Identify which cell holds the provided text, then report its (x, y) central coordinate. 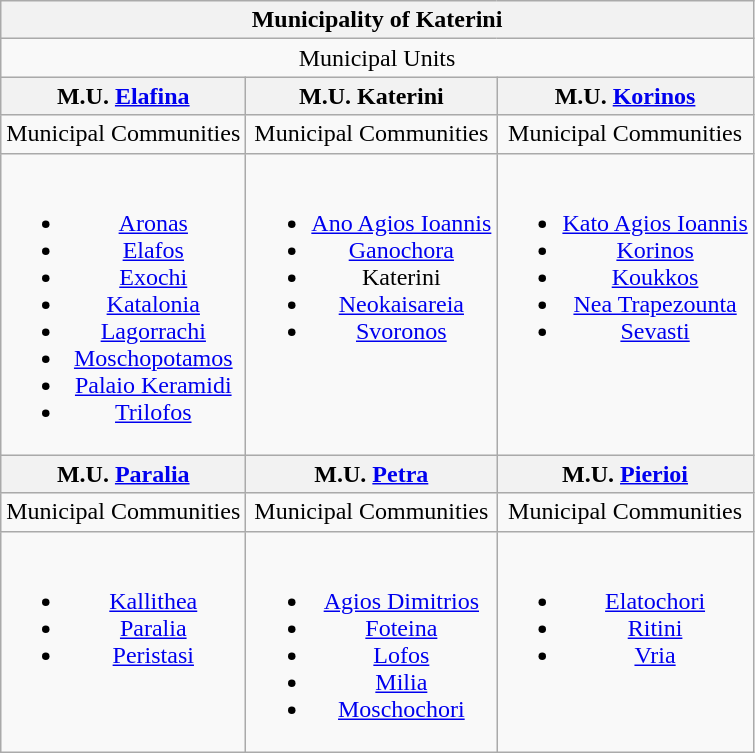
M.U. Pierioi (625, 474)
M.U. Katerini (372, 96)
Municipality of Katerini (378, 20)
AronasElafosExochiKataloniaLagorrachiMoschopotamosPalaio KeramidiTrilofos (124, 304)
Kato Agios IoannisKorinosKoukkosNea TrapezountaSevasti (625, 304)
M.U. Elafina (124, 96)
Agios DimitriosFoteinaLofosMiliaMoschochori (372, 642)
Ano Agios IoannisGanochoraKateriniNeokaisareiaSvoronos (372, 304)
M.U. Korinos (625, 96)
ElatochoriRitiniVria (625, 642)
M.U. Paralia (124, 474)
M.U. Petra (372, 474)
KallitheaParaliaPeristasi (124, 642)
Municipal Units (378, 58)
